Pinpoint the cell where the given text exists, returning its [x, y] midpoint coordinate. 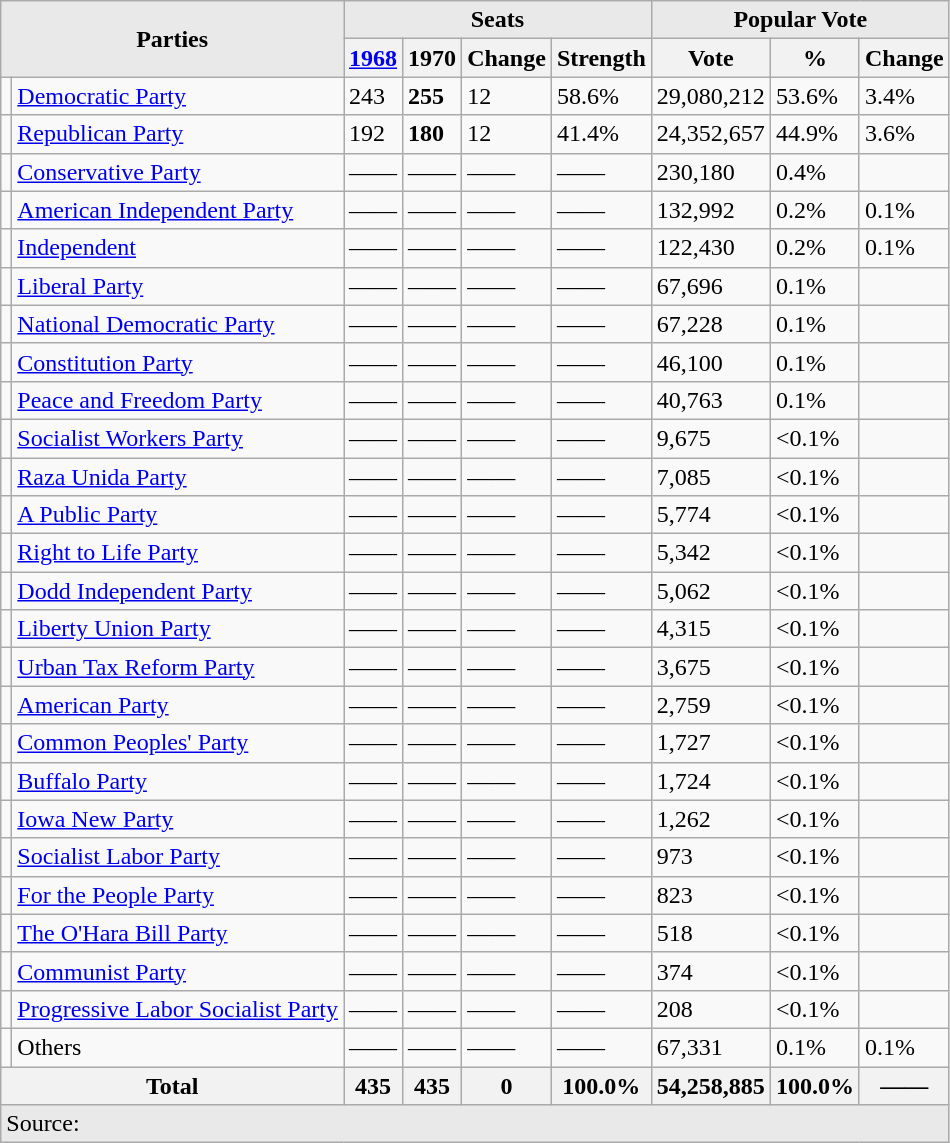
180 [432, 134]
Urban Tax Reform Party [178, 667]
4,315 [710, 629]
American Party [178, 705]
44.9% [814, 134]
67,331 [710, 1047]
Progressive Labor Socialist Party [178, 1009]
0.4% [814, 172]
3,675 [710, 667]
255 [432, 96]
53.6% [814, 96]
Popular Vote [800, 20]
67,696 [710, 286]
3.6% [904, 134]
Vote [710, 58]
243 [374, 96]
3.4% [904, 96]
Iowa New Party [178, 819]
Independent [178, 248]
518 [710, 933]
Buffalo Party [178, 781]
24,352,657 [710, 134]
132,992 [710, 210]
Strength [601, 58]
1968 [374, 58]
A Public Party [178, 515]
Constitution Party [178, 362]
1,724 [710, 781]
Socialist Labor Party [178, 857]
41.4% [601, 134]
Democratic Party [178, 96]
67,228 [710, 324]
2,759 [710, 705]
374 [710, 971]
Others [178, 1047]
Total [172, 1085]
192 [374, 134]
1,262 [710, 819]
Source: [475, 1124]
Raza Unida Party [178, 477]
American Independent Party [178, 210]
7,085 [710, 477]
% [814, 58]
5,062 [710, 591]
40,763 [710, 400]
Liberty Union Party [178, 629]
1,727 [710, 743]
Socialist Workers Party [178, 438]
0 [507, 1085]
Seats [498, 20]
58.6% [601, 96]
122,430 [710, 248]
823 [710, 895]
5,342 [710, 553]
1970 [432, 58]
46,100 [710, 362]
Liberal Party [178, 286]
5,774 [710, 515]
973 [710, 857]
The O'Hara Bill Party [178, 933]
230,180 [710, 172]
Dodd Independent Party [178, 591]
Parties [172, 39]
54,258,885 [710, 1085]
Communist Party [178, 971]
9,675 [710, 438]
Peace and Freedom Party [178, 400]
For the People Party [178, 895]
Common Peoples' Party [178, 743]
29,080,212 [710, 96]
Conservative Party [178, 172]
208 [710, 1009]
National Democratic Party [178, 324]
Republican Party [178, 134]
Right to Life Party [178, 553]
